Capture the cell that displays the provided text and extract its [X, Y] central coordinate. 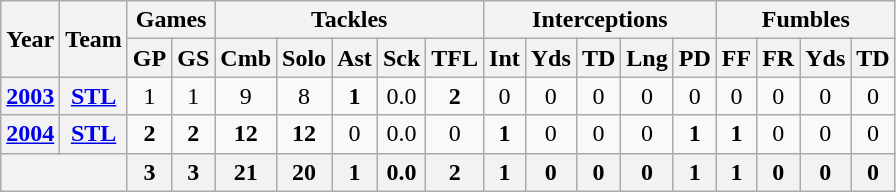
PD [694, 58]
Solo [304, 58]
Ast [355, 58]
20 [304, 172]
Fumbles [806, 20]
FF [736, 58]
Interceptions [600, 20]
21 [246, 172]
2003 [30, 96]
Int [505, 58]
Sck [401, 58]
GP [149, 58]
TFL [455, 58]
9 [246, 96]
2004 [30, 134]
GS [194, 58]
Games [170, 20]
Cmb [246, 58]
Lng [647, 58]
8 [304, 96]
FR [778, 58]
Team [94, 39]
Year [30, 39]
Tackles [350, 20]
